Determine the [X, Y] coordinate at the center of the cell enclosing the given text.  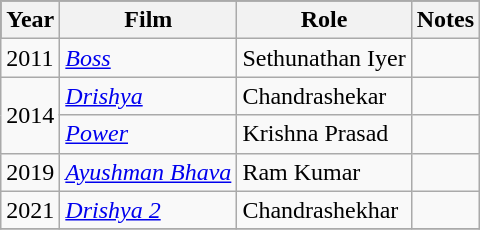
Film [148, 20]
2021 [30, 210]
Drishya 2 [148, 210]
Sethunathan Iyer [324, 58]
Chandrashekar [324, 96]
2014 [30, 115]
2011 [30, 58]
Krishna Prasad [324, 134]
Ayushman Bhava [148, 172]
Power [148, 134]
Notes [445, 20]
Year [30, 20]
Drishya [148, 96]
Role [324, 20]
Boss [148, 58]
2019 [30, 172]
Chandrashekhar [324, 210]
Ram Kumar [324, 172]
